Extract the [x, y] coordinate from the center of the cell holding the provided text.  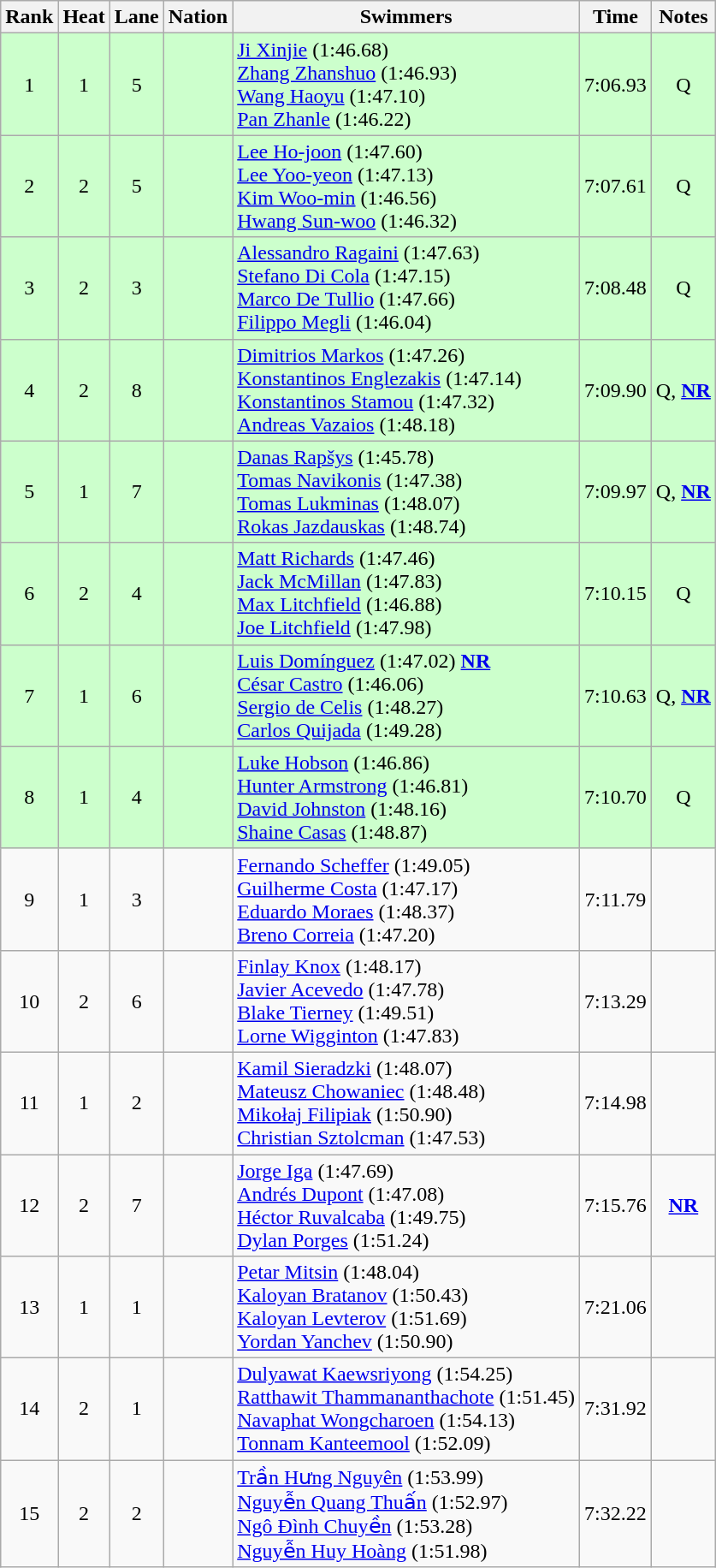
7:15.76 [616, 1205]
Jorge Iga (1:47.69)Andrés Dupont (1:47.08)Héctor Ruvalcaba (1:49.75)Dylan Porges (1:51.24) [406, 1205]
10 [29, 1001]
Alessandro Ragaini (1:47.63)Stefano Di Cola (1:47.15)Marco De Tullio (1:47.66)Filippo Megli (1:46.04) [406, 288]
Swimmers [406, 17]
Luke Hobson (1:46.86)Hunter Armstrong (1:46.81)David Johnston (1:48.16)Shaine Casas (1:48.87) [406, 798]
Time [616, 17]
7:10.15 [616, 594]
Nation [198, 17]
Ji Xinjie (1:46.68)Zhang Zhanshuo (1:46.93)Wang Haoyu (1:47.10)Pan Zhanle (1:46.22) [406, 84]
Lane [137, 17]
7:07.61 [616, 187]
Fernando Scheffer (1:49.05)Guilherme Costa (1:47.17)Eduardo Moraes (1:48.37)Breno Correia (1:47.20) [406, 899]
7:31.92 [616, 1409]
Dimitrios Markos (1:47.26)Konstantinos Englezakis (1:47.14)Konstantinos Stamou (1:47.32)Andreas Vazaios (1:48.18) [406, 390]
Dulyawat Kaewsriyong (1:54.25)Ratthawit Thammananthachote (1:51.45)Navaphat Wongcharoen (1:54.13)Tonnam Kanteemool (1:52.09) [406, 1409]
7:06.93 [616, 84]
11 [29, 1102]
7:14.98 [616, 1102]
7:09.97 [616, 491]
Trần Hưng Nguyên (1:53.99)Nguyễn Quang Thuấn (1:52.97)Ngô Đình Chuyền (1:53.28)Nguyễn Huy Hoàng (1:51.98) [406, 1513]
NR [683, 1205]
13 [29, 1308]
Rank [29, 17]
7:13.29 [616, 1001]
7:10.63 [616, 695]
12 [29, 1205]
Finlay Knox (1:48.17)Javier Acevedo (1:47.78)Blake Tierney (1:49.51)Lorne Wigginton (1:47.83) [406, 1001]
Petar Mitsin (1:48.04)Kaloyan Bratanov (1:50.43)Kaloyan Levterov (1:51.69)Yordan Yanchev (1:50.90) [406, 1308]
Luis Domínguez (1:47.02) NRCésar Castro (1:46.06)Sergio de Celis (1:48.27)Carlos Quijada (1:49.28) [406, 695]
Heat [84, 17]
7:21.06 [616, 1308]
9 [29, 899]
Matt Richards (1:47.46)Jack McMillan (1:47.83)Max Litchfield (1:46.88)Joe Litchfield (1:47.98) [406, 594]
14 [29, 1409]
7:09.90 [616, 390]
7:11.79 [616, 899]
Notes [683, 17]
Danas Rapšys (1:45.78)Tomas Navikonis (1:47.38)Tomas Lukminas (1:48.07)Rokas Jazdauskas (1:48.74) [406, 491]
Kamil Sieradzki (1:48.07)Mateusz Chowaniec (1:48.48)Mikołaj Filipiak (1:50.90)Christian Sztolcman (1:47.53) [406, 1102]
7:32.22 [616, 1513]
15 [29, 1513]
7:08.48 [616, 288]
Lee Ho-joon (1:47.60)Lee Yoo-yeon (1:47.13)Kim Woo-min (1:46.56)Hwang Sun-woo (1:46.32) [406, 187]
7:10.70 [616, 798]
